Provide the (x, y) coordinate of the cell's center where the given text is located.  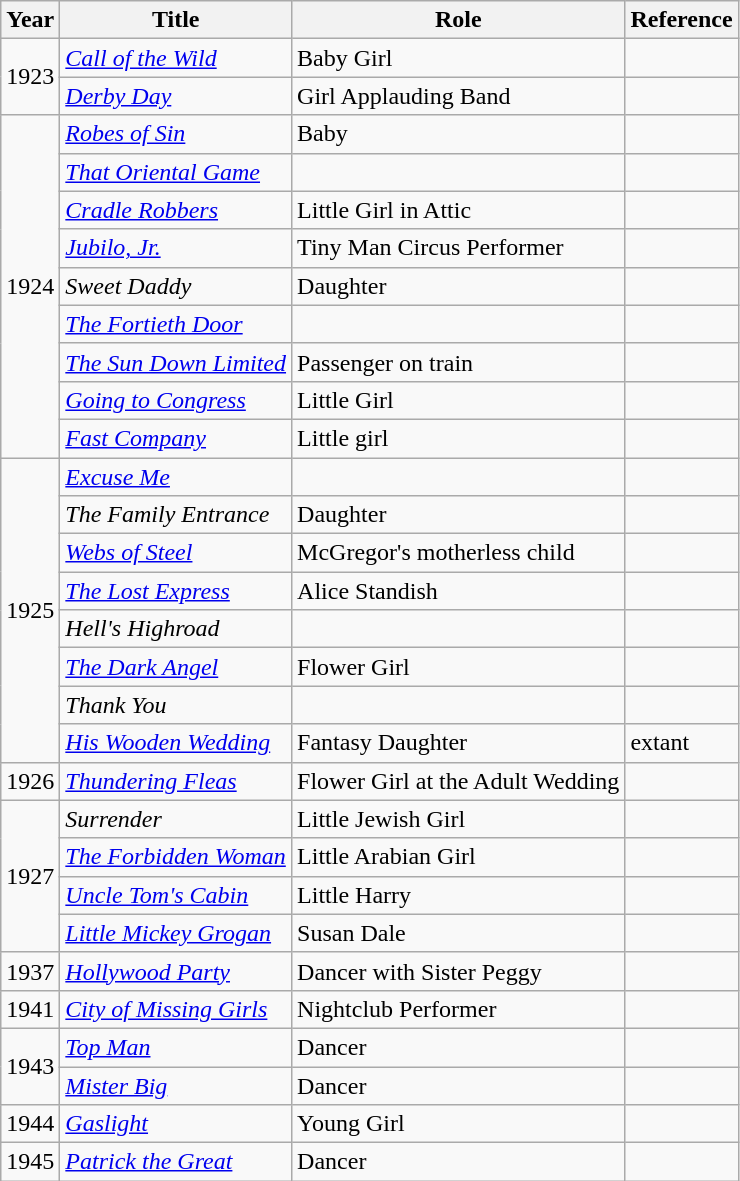
Baby Girl (458, 58)
Fast Company (176, 438)
Mister Big (176, 1085)
Role (458, 20)
1927 (30, 876)
Baby (458, 134)
Susan Dale (458, 933)
Surrender (176, 819)
Sweet Daddy (176, 286)
Fantasy Daughter (458, 743)
Excuse Me (176, 477)
Tiny Man Circus Performer (458, 248)
Hollywood Party (176, 971)
The Forbidden Woman (176, 857)
Girl Applauding Band (458, 96)
Webs of Steel (176, 553)
Title (176, 20)
Uncle Tom's Cabin (176, 895)
Little Harry (458, 895)
Little Jewish Girl (458, 819)
McGregor's motherless child (458, 553)
Little Mickey Grogan (176, 933)
Flower Girl (458, 667)
Little girl (458, 438)
Little Girl (458, 400)
Young Girl (458, 1124)
That Oriental Game (176, 172)
1925 (30, 610)
Gaslight (176, 1124)
Year (30, 20)
1943 (30, 1066)
Patrick the Great (176, 1162)
Going to Congress (176, 400)
City of Missing Girls (176, 1009)
Nightclub Performer (458, 1009)
Little Girl in Attic (458, 210)
extant (682, 743)
Derby Day (176, 96)
Cradle Robbers (176, 210)
1923 (30, 77)
1941 (30, 1009)
Passenger on train (458, 362)
The Family Entrance (176, 515)
Robes of Sin (176, 134)
Jubilo, Jr. (176, 248)
1926 (30, 781)
His Wooden Wedding (176, 743)
The Fortieth Door (176, 324)
The Lost Express (176, 591)
Thank You (176, 705)
Top Man (176, 1047)
Dancer with Sister Peggy (458, 971)
Thundering Fleas (176, 781)
Call of the Wild (176, 58)
The Sun Down Limited (176, 362)
1944 (30, 1124)
1924 (30, 286)
The Dark Angel (176, 667)
Flower Girl at the Adult Wedding (458, 781)
1937 (30, 971)
1945 (30, 1162)
Hell's Highroad (176, 629)
Reference (682, 20)
Little Arabian Girl (458, 857)
Alice Standish (458, 591)
